Determine the [X, Y] coordinate at the center of the cell enclosing the given text.  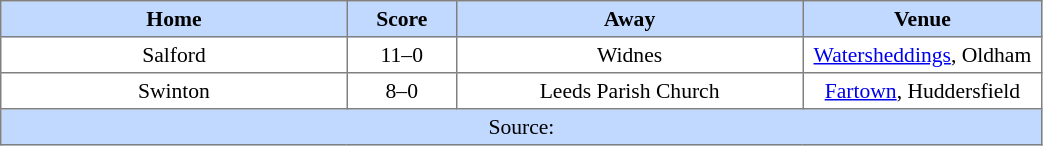
Score [402, 19]
11–0 [402, 55]
Watersheddings, Oldham [922, 55]
Fartown, Huddersfield [922, 91]
Swinton [174, 91]
Source: [522, 127]
8–0 [402, 91]
Venue [922, 19]
Home [174, 19]
Widnes [629, 55]
Leeds Parish Church [629, 91]
Salford [174, 55]
Away [629, 19]
